Provide the [X, Y] coordinate of the cell's center where the given text is located.  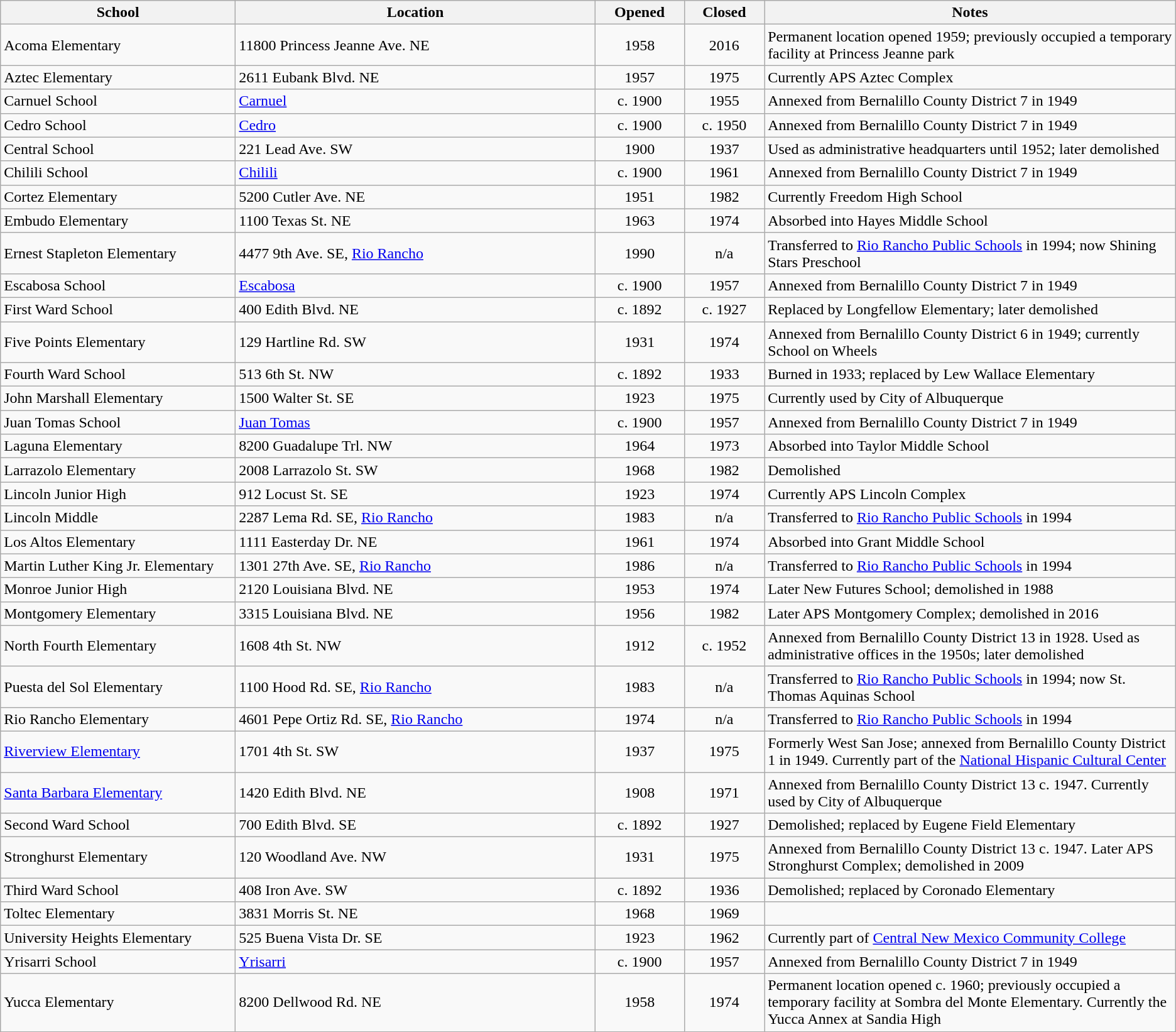
Montgomery Elementary [118, 613]
Currently APS Aztec Complex [970, 77]
3831 Morris St. NE [415, 914]
1936 [724, 890]
Annexed from Bernalillo County District 13 c. 1947. Later APS Stronghurst Complex; demolished in 2009 [970, 857]
8200 Dellwood Rd. NE [415, 1002]
Puesta del Sol Elementary [118, 686]
Carnuel [415, 101]
221 Lead Ave. SW [415, 149]
Annexed from Bernalillo County District 6 in 1949; currently School on Wheels [970, 342]
1964 [640, 446]
Chilili [415, 173]
Currently APS Lincoln Complex [970, 494]
1912 [640, 646]
1608 4th St. NW [415, 646]
Demolished [970, 470]
408 Iron Ave. SW [415, 890]
1420 Edith Blvd. NE [415, 792]
Carnuel School [118, 101]
North Fourth Elementary [118, 646]
120 Woodland Ave. NW [415, 857]
1962 [724, 938]
Used as administrative headquarters until 1952; later demolished [970, 149]
3315 Louisiana Blvd. NE [415, 613]
Location [415, 13]
Toltec Elementary [118, 914]
Los Altos Elementary [118, 542]
Yrisarri School [118, 962]
Permanent location opened 1959; previously occupied a temporary facility at Princess Jeanne park [970, 45]
Monroe Junior High [118, 590]
1986 [640, 566]
Permanent location opened c. 1960; previously occupied a temporary facility at Sombra del Monte Elementary. Currently the Yucca Annex at Sandia High [970, 1002]
First Ward School [118, 309]
Currently used by City of Albuquerque [970, 398]
700 Edith Blvd. SE [415, 825]
1963 [640, 221]
Chilili School [118, 173]
513 6th St. NW [415, 375]
University Heights Elementary [118, 938]
Formerly West San Jose; annexed from Bernalillo County District 1 in 1949. Currently part of the National Hispanic Cultural Center [970, 752]
1933 [724, 375]
4477 9th Ave. SE, Rio Rancho [415, 253]
5200 Cutler Ave. NE [415, 197]
1900 [640, 149]
1100 Texas St. NE [415, 221]
Juan Tomas School [118, 422]
Notes [970, 13]
Later New Futures School; demolished in 1988 [970, 590]
Laguna Elementary [118, 446]
Closed [724, 13]
Later APS Montgomery Complex; demolished in 2016 [970, 613]
1908 [640, 792]
Lincoln Middle [118, 518]
1701 4th St. SW [415, 752]
Absorbed into Taylor Middle School [970, 446]
Annexed from Bernalillo County District 13 in 1928. Used as administrative offices in the 1950s; later demolished [970, 646]
1971 [724, 792]
1953 [640, 590]
8200 Guadalupe Trl. NW [415, 446]
Aztec Elementary [118, 77]
Third Ward School [118, 890]
Demolished; replaced by Eugene Field Elementary [970, 825]
129 Hartline Rd. SW [415, 342]
Opened [640, 13]
c. 1952 [724, 646]
Ernest Stapleton Elementary [118, 253]
Embudo Elementary [118, 221]
Larrazolo Elementary [118, 470]
c. 1950 [724, 125]
1990 [640, 253]
Acoma Elementary [118, 45]
1100 Hood Rd. SE, Rio Rancho [415, 686]
Stronghurst Elementary [118, 857]
Transferred to Rio Rancho Public Schools in 1994; now St. Thomas Aquinas School [970, 686]
Absorbed into Hayes Middle School [970, 221]
Second Ward School [118, 825]
912 Locust St. SE [415, 494]
1955 [724, 101]
School [118, 13]
Cedro School [118, 125]
Central School [118, 149]
Riverview Elementary [118, 752]
Currently part of Central New Mexico Community College [970, 938]
1969 [724, 914]
Demolished; replaced by Coronado Elementary [970, 890]
Currently Freedom High School [970, 197]
1951 [640, 197]
Cortez Elementary [118, 197]
Fourth Ward School [118, 375]
1956 [640, 613]
Annexed from Bernalillo County District 13 c. 1947. Currently used by City of Albuquerque [970, 792]
2008 Larrazolo St. SW [415, 470]
1301 27th Ave. SE, Rio Rancho [415, 566]
Lincoln Junior High [118, 494]
Martin Luther King Jr. Elementary [118, 566]
Transferred to Rio Rancho Public Schools in 1994; now Shining Stars Preschool [970, 253]
2611 Eubank Blvd. NE [415, 77]
1973 [724, 446]
525 Buena Vista Dr. SE [415, 938]
1500 Walter St. SE [415, 398]
400 Edith Blvd. NE [415, 309]
Cedro [415, 125]
John Marshall Elementary [118, 398]
c. 1927 [724, 309]
Replaced by Longfellow Elementary; later demolished [970, 309]
Santa Barbara Elementary [118, 792]
Absorbed into Grant Middle School [970, 542]
Yucca Elementary [118, 1002]
Yrisarri [415, 962]
1927 [724, 825]
1111 Easterday Dr. NE [415, 542]
Escabosa School [118, 285]
Juan Tomas [415, 422]
11800 Princess Jeanne Ave. NE [415, 45]
2287 Lema Rd. SE, Rio Rancho [415, 518]
Burned in 1933; replaced by Lew Wallace Elementary [970, 375]
2016 [724, 45]
4601 Pepe Ortiz Rd. SE, Rio Rancho [415, 719]
Rio Rancho Elementary [118, 719]
Five Points Elementary [118, 342]
2120 Louisiana Blvd. NE [415, 590]
Escabosa [415, 285]
